Scan for the cell matching the given text and deliver its [x, y] coordinate at center. 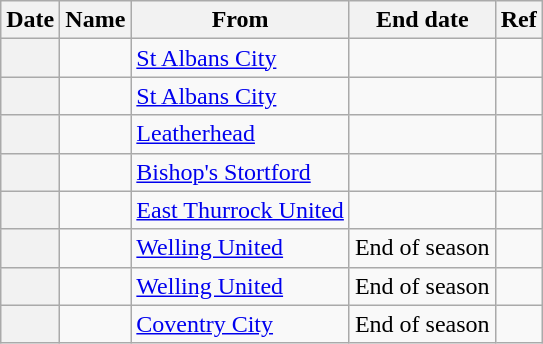
End date [422, 20]
Leatherhead [240, 134]
Coventry City [240, 324]
Name [96, 20]
Bishop's Stortford [240, 172]
From [240, 20]
Date [30, 20]
Ref [518, 20]
East Thurrock United [240, 210]
